Search for the cell housing the specified text and yield its (x, y) center coordinate. 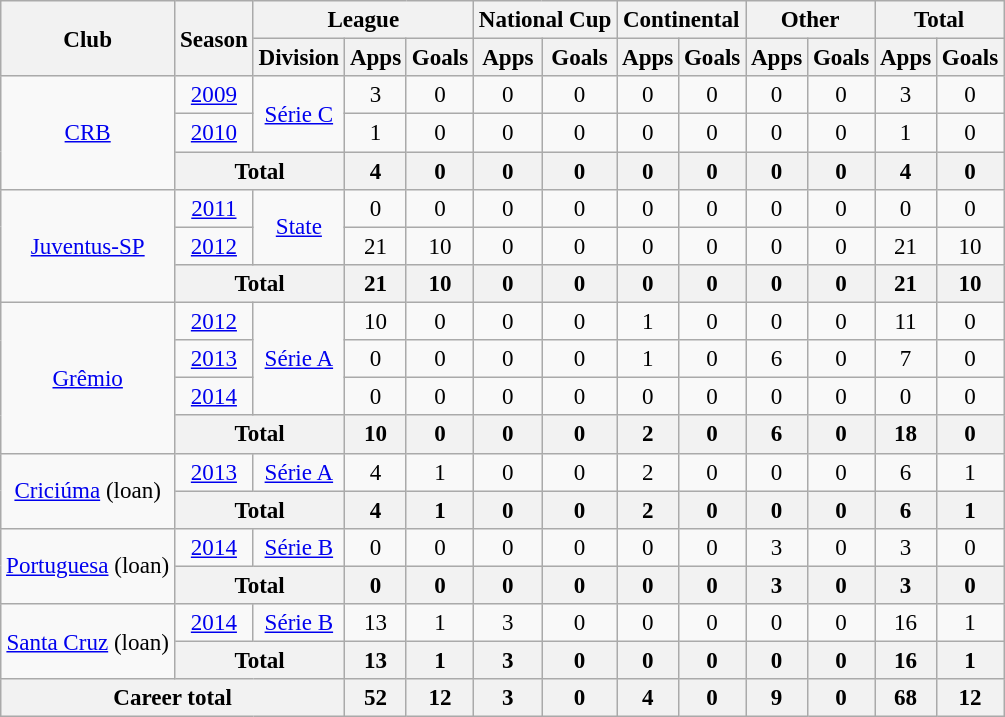
State (298, 228)
Juventus-SP (88, 246)
Criciúma (loan) (88, 490)
Club (88, 38)
Série C (298, 114)
Santa Cruz (loan) (88, 642)
Season (214, 38)
Division (298, 58)
52 (376, 698)
9 (777, 698)
League (363, 20)
Portuguesa (loan) (88, 566)
National Cup (544, 20)
CRB (88, 132)
7 (906, 359)
2010 (214, 133)
18 (906, 435)
Continental (682, 20)
Other (810, 20)
Career total (173, 698)
11 (906, 322)
2009 (214, 95)
68 (906, 698)
Grêmio (88, 378)
2011 (214, 209)
